From the cell containing the given text, extract its center point as (x, y) coordinate. 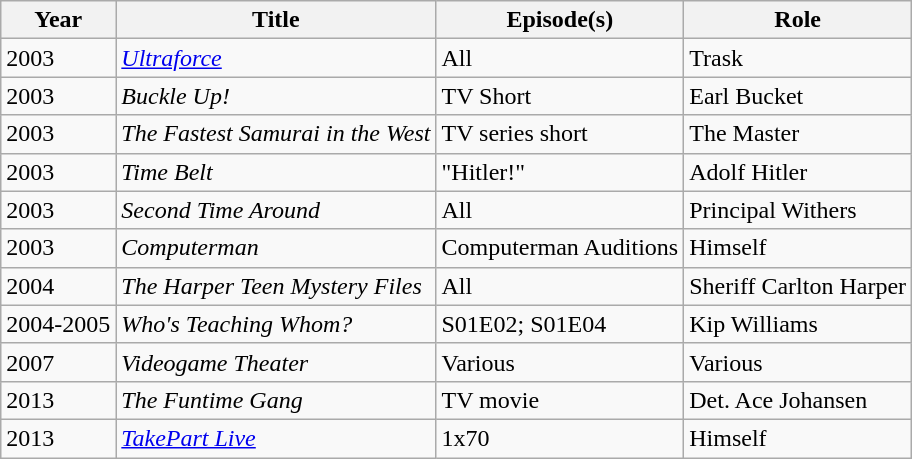
TV series short (560, 134)
TakePart Live (276, 438)
The Fastest Samurai in the West (276, 134)
Title (276, 20)
2004-2005 (58, 324)
Ultraforce (276, 58)
TV Short (560, 96)
Trask (798, 58)
Computerman (276, 248)
Second Time Around (276, 210)
S01E02; S01E04 (560, 324)
Det. Ace Johansen (798, 400)
Role (798, 20)
Episode(s) (560, 20)
2007 (58, 362)
Kip Williams (798, 324)
Earl Bucket (798, 96)
"Hitler!" (560, 172)
Adolf Hitler (798, 172)
1x70 (560, 438)
The Master (798, 134)
Buckle Up! (276, 96)
Computerman Auditions (560, 248)
The Funtime Gang (276, 400)
Sheriff Carlton Harper (798, 286)
Who's Teaching Whom? (276, 324)
Principal Withers (798, 210)
Videogame Theater (276, 362)
2004 (58, 286)
The Harper Teen Mystery Files (276, 286)
Time Belt (276, 172)
TV movie (560, 400)
Year (58, 20)
